Find where the given text appears and provide that cell's center as [X, Y] coordinate. 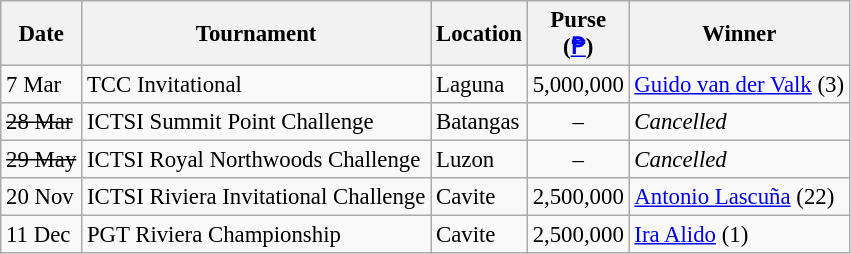
5,000,000 [578, 85]
29 May [42, 160]
Ira Alido (1) [739, 235]
Winner [739, 34]
7 Mar [42, 85]
Date [42, 34]
20 Nov [42, 197]
28 Mar [42, 122]
Batangas [480, 122]
Luzon [480, 160]
ICTSI Riviera Invitational Challenge [256, 197]
Antonio Lascuña (22) [739, 197]
Laguna [480, 85]
Guido van der Valk (3) [739, 85]
Purse(₱) [578, 34]
PGT Riviera Championship [256, 235]
Tournament [256, 34]
ICTSI Royal Northwoods Challenge [256, 160]
TCC Invitational [256, 85]
ICTSI Summit Point Challenge [256, 122]
11 Dec [42, 235]
Location [480, 34]
